Extract the (x, y) coordinate from the center of the cell holding the provided text.  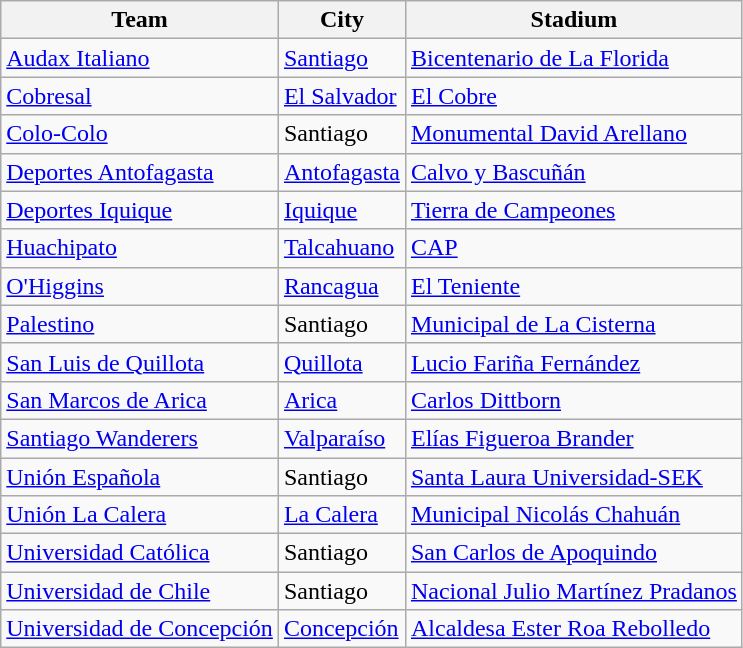
Cobresal (140, 96)
Quillota (342, 362)
Alcaldesa Ester Roa Rebolledo (574, 629)
Municipal Nicolás Chahuán (574, 515)
San Carlos de Apoquindo (574, 553)
Audax Italiano (140, 58)
Elías Figueroa Brander (574, 438)
Monumental David Arellano (574, 134)
Carlos Dittborn (574, 400)
O'Higgins (140, 286)
Universidad Católica (140, 553)
Iquique (342, 210)
Santa Laura Universidad-SEK (574, 477)
Palestino (140, 324)
Municipal de La Cisterna (574, 324)
Bicentenario de La Florida (574, 58)
Deportes Antofagasta (140, 172)
Tierra de Campeones (574, 210)
Calvo y Bascuñán (574, 172)
El Teniente (574, 286)
Antofagasta (342, 172)
Unión La Calera (140, 515)
Huachipato (140, 248)
Rancagua (342, 286)
San Luis de Quillota (140, 362)
CAP (574, 248)
City (342, 20)
Santiago Wanderers (140, 438)
Valparaíso (342, 438)
San Marcos de Arica (140, 400)
Team (140, 20)
El Cobre (574, 96)
Universidad de Chile (140, 591)
Universidad de Concepción (140, 629)
La Calera (342, 515)
El Salvador (342, 96)
Unión Española (140, 477)
Talcahuano (342, 248)
Nacional Julio Martínez Pradanos (574, 591)
Colo-Colo (140, 134)
Lucio Fariña Fernández (574, 362)
Concepción (342, 629)
Stadium (574, 20)
Arica (342, 400)
Deportes Iquique (140, 210)
